Pinpoint the cell where the given text exists, returning its (x, y) midpoint coordinate. 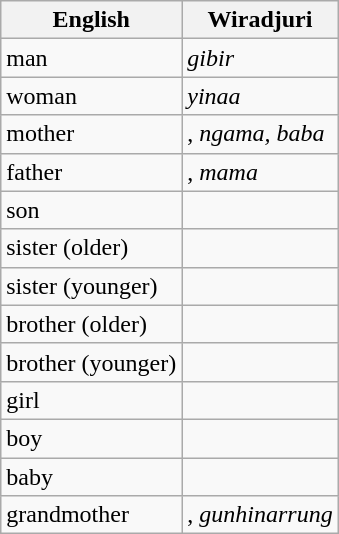
mother (92, 134)
English (92, 20)
sister (older) (92, 248)
gibir (260, 58)
woman (92, 96)
father (92, 172)
, mama (260, 172)
sister (younger) (92, 286)
man (92, 58)
, ngama, baba (260, 134)
yinaa (260, 96)
grandmother (92, 515)
Wiradjuri (260, 20)
girl (92, 400)
, gunhinarrung (260, 515)
baby (92, 477)
brother (younger) (92, 362)
boy (92, 438)
brother (older) (92, 324)
son (92, 210)
